Identify which cell holds the provided text, then report its (x, y) central coordinate. 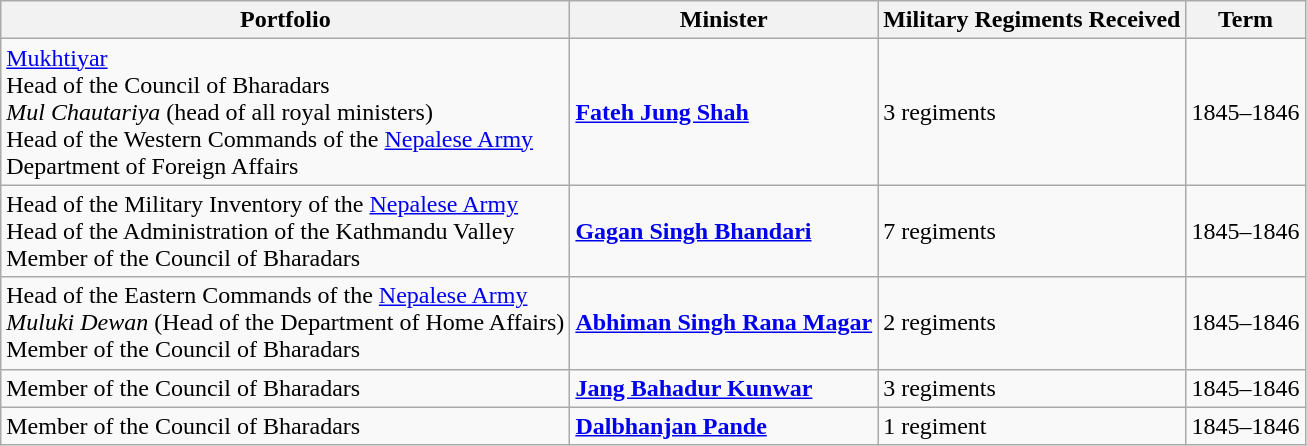
Fateh Jung Shah (724, 112)
Term (1246, 20)
1 regiment (1032, 426)
Head of the Military Inventory of the Nepalese ArmyHead of the Administration of the Kathmandu ValleyMember of the Council of Bharadars (286, 231)
Portfolio (286, 20)
Head of the Eastern Commands of the Nepalese ArmyMuluki Dewan (Head of the Department of Home Affairs)Member of the Council of Bharadars (286, 323)
Dalbhanjan Pande (724, 426)
Minister (724, 20)
Abhiman Singh Rana Magar (724, 323)
Military Regiments Received (1032, 20)
7 regiments (1032, 231)
2 regiments (1032, 323)
Gagan Singh Bhandari (724, 231)
Jang Bahadur Kunwar (724, 388)
